Scan for the cell matching the given text and deliver its [x, y] coordinate at center. 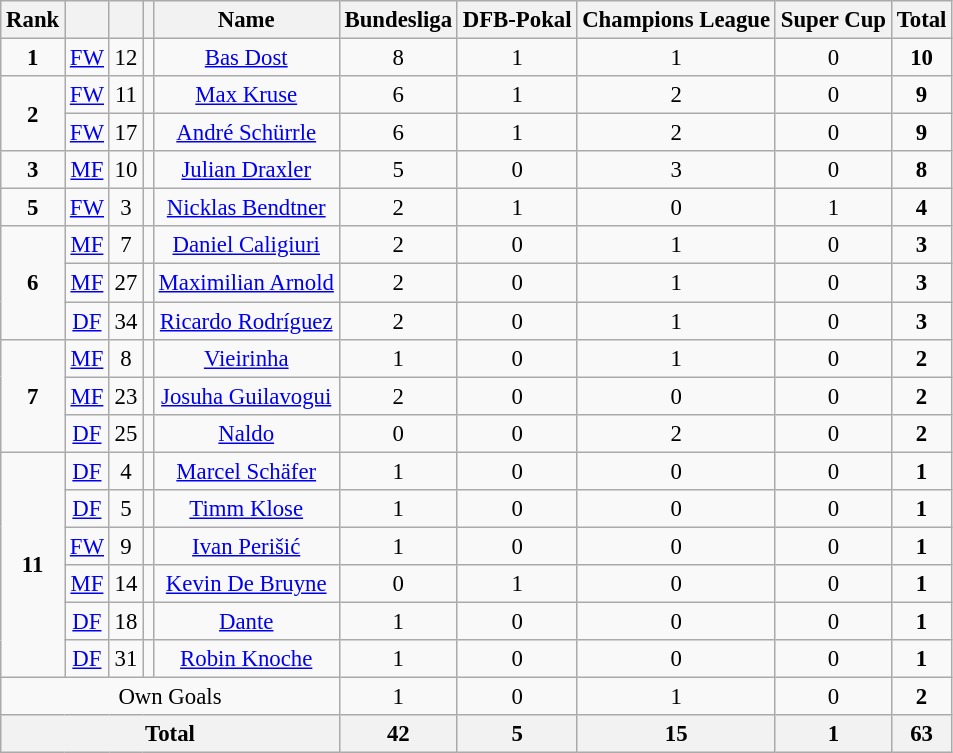
Own Goals [170, 697]
Ricardo Rodríguez [246, 321]
Daniel Caligiuri [246, 245]
42 [398, 734]
Nicklas Bendtner [246, 208]
18 [126, 621]
Julian Draxler [246, 170]
12 [126, 58]
DFB-Pokal [516, 20]
Kevin De Bruyne [246, 584]
25 [126, 433]
Ivan Perišić [246, 546]
14 [126, 584]
André Schürrle [246, 133]
Rank [33, 20]
Timm Klose [246, 509]
34 [126, 321]
Naldo [246, 433]
Max Kruse [246, 95]
15 [676, 734]
Dante [246, 621]
31 [126, 659]
23 [126, 396]
Marcel Schäfer [246, 471]
Name [246, 20]
Super Cup [833, 20]
17 [126, 133]
Bundesliga [398, 20]
Josuha Guilavogui [246, 396]
63 [921, 734]
Bas Dost [246, 58]
Vieirinha [246, 358]
27 [126, 283]
Maximilian Arnold [246, 283]
Champions League [676, 20]
Robin Knoche [246, 659]
